From the cell containing the given text, extract its center point as (X, Y) coordinate. 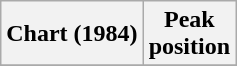
Peakposition (189, 34)
Chart (1984) (72, 34)
